Pinpoint the cell where the given text exists, returning its [X, Y] midpoint coordinate. 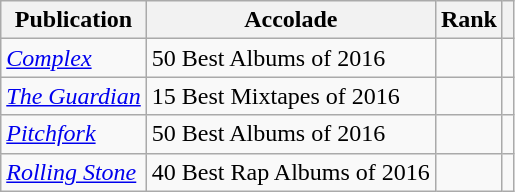
The Guardian [74, 96]
Publication [74, 20]
Complex [74, 58]
15 Best Mixtapes of 2016 [290, 96]
Pitchfork [74, 134]
40 Best Rap Albums of 2016 [290, 172]
Rolling Stone [74, 172]
Rank [468, 20]
Accolade [290, 20]
